Identify which cell holds the provided text, then report its [X, Y] central coordinate. 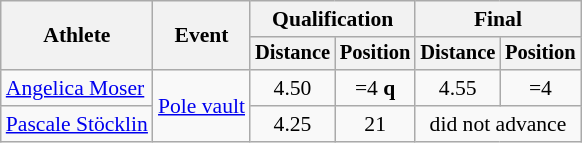
4.50 [292, 88]
Event [202, 36]
=4 [540, 88]
Pole vault [202, 106]
Final [498, 19]
Qualification [332, 19]
4.25 [292, 124]
Pascale Stöcklin [77, 124]
=4 q [375, 88]
21 [375, 124]
did not advance [498, 124]
Athlete [77, 36]
4.55 [458, 88]
Angelica Moser [77, 88]
